Return [X, Y] of the center of cell containing provided text 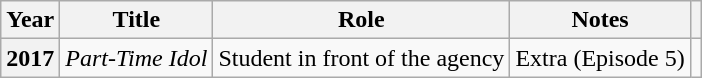
Title [136, 20]
Year [30, 20]
Role [362, 20]
Student in front of the agency [362, 58]
2017 [30, 58]
Notes [600, 20]
Extra (Episode 5) [600, 58]
Part-Time Idol [136, 58]
